From the cell containing the given text, extract its center point as [x, y] coordinate. 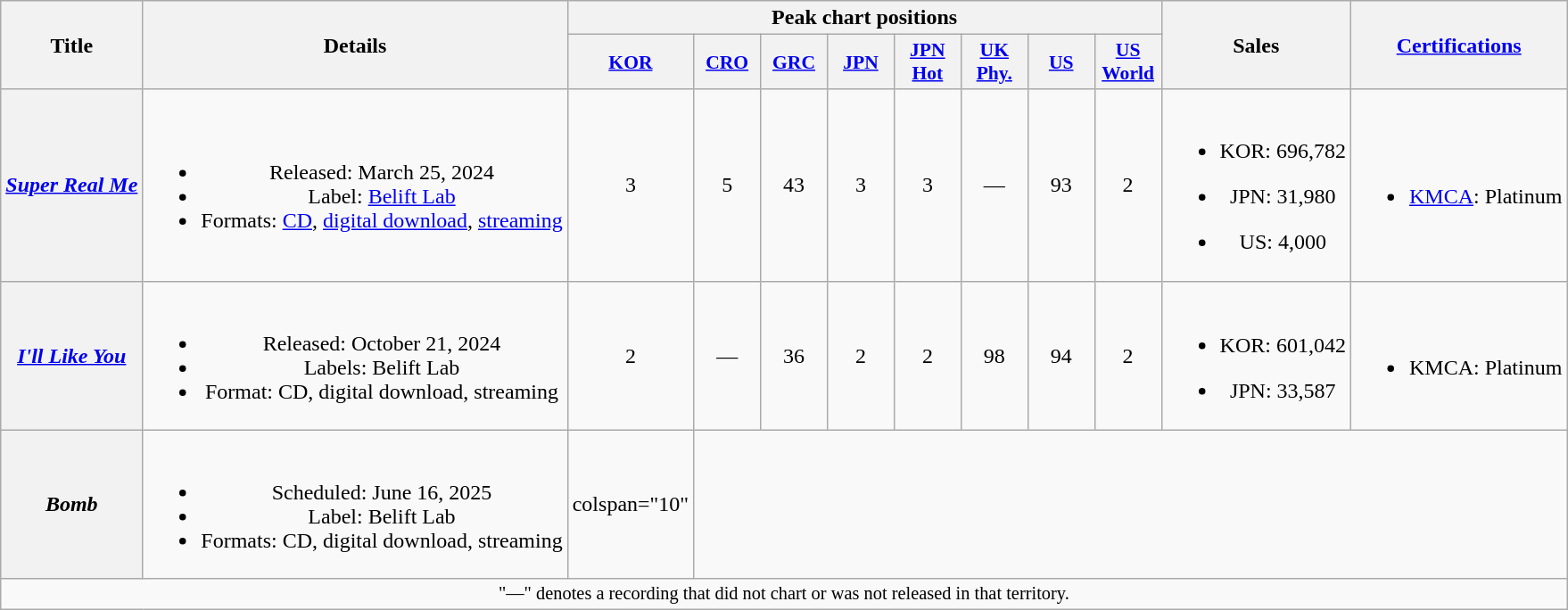
43 [794, 185]
colspan="10" [631, 505]
US [1061, 62]
36 [794, 355]
Super Real Me [71, 185]
JPN [862, 62]
Peak chart positions [864, 18]
Certifications [1458, 45]
Bomb [71, 505]
98 [994, 355]
Released: March 25, 2024Label: Belift LabFormats: CD, digital download, streaming [355, 185]
Scheduled: June 16, 2025Label: Belift LabFormats: CD, digital download, streaming [355, 505]
"—" denotes a recording that did not chart or was not released in that territory. [784, 594]
Sales [1256, 45]
KOR [631, 62]
5 [728, 185]
94 [1061, 355]
CRO [728, 62]
93 [1061, 185]
KOR: 601,042JPN: 33,587 [1256, 355]
UKPhy. [994, 62]
JPNHot [928, 62]
Title [71, 45]
Released: October 21, 2024Labels: Belift LabFormat: CD, digital download, streaming [355, 355]
I'll Like You [71, 355]
KOR: 696,782JPN: 31,980US: 4,000 [1256, 185]
Details [355, 45]
GRC [794, 62]
USWorld [1127, 62]
